Search for the cell housing the specified text and yield its (X, Y) center coordinate. 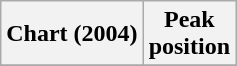
Peakposition (189, 34)
Chart (2004) (72, 34)
